Provide the (x, y) coordinate of the cell's center where the given text is located.  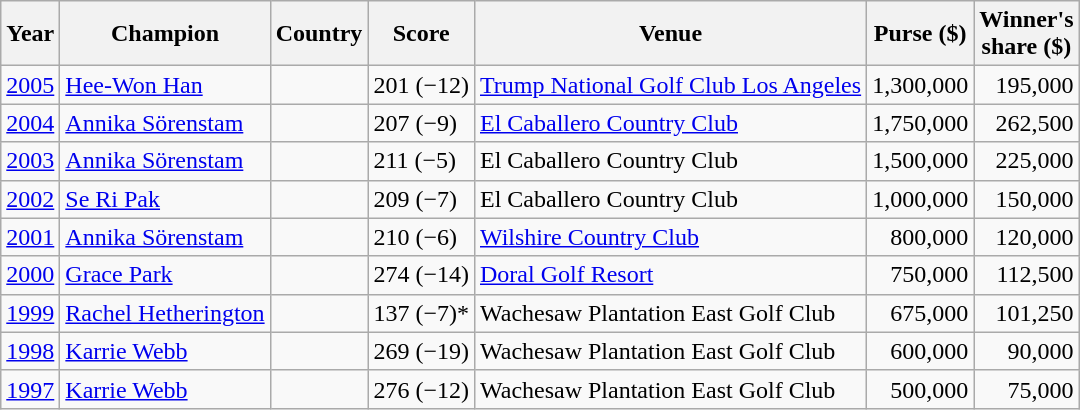
75,000 (1026, 389)
262,500 (1026, 123)
Venue (670, 34)
Champion (165, 34)
Rachel Hetherington (165, 313)
112,500 (1026, 275)
1,500,000 (920, 161)
Trump National Golf Club Los Angeles (670, 85)
675,000 (920, 313)
Country (319, 34)
1999 (30, 313)
Year (30, 34)
274 (−14) (422, 275)
2002 (30, 199)
800,000 (920, 237)
269 (−19) (422, 351)
Winner'sshare ($) (1026, 34)
Doral Golf Resort (670, 275)
Purse ($) (920, 34)
2000 (30, 275)
1998 (30, 351)
2001 (30, 237)
1,750,000 (920, 123)
Wilshire Country Club (670, 237)
211 (−5) (422, 161)
1997 (30, 389)
750,000 (920, 275)
Hee-Won Han (165, 85)
2005 (30, 85)
276 (−12) (422, 389)
Se Ri Pak (165, 199)
2004 (30, 123)
1,000,000 (920, 199)
1,300,000 (920, 85)
201 (−12) (422, 85)
Grace Park (165, 275)
210 (−6) (422, 237)
195,000 (1026, 85)
101,250 (1026, 313)
209 (−7) (422, 199)
90,000 (1026, 351)
150,000 (1026, 199)
225,000 (1026, 161)
120,000 (1026, 237)
137 (−7)* (422, 313)
600,000 (920, 351)
500,000 (920, 389)
Score (422, 34)
2003 (30, 161)
207 (−9) (422, 123)
